Determine the [X, Y] coordinate at the center of the cell enclosing the given text.  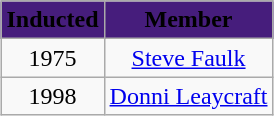
Member [188, 20]
1998 [52, 96]
Donni Leaycraft [188, 96]
Inducted [52, 20]
Steve Faulk [188, 58]
1975 [52, 58]
